Output the (X, Y) coordinate of the center of the cell containing the given text.  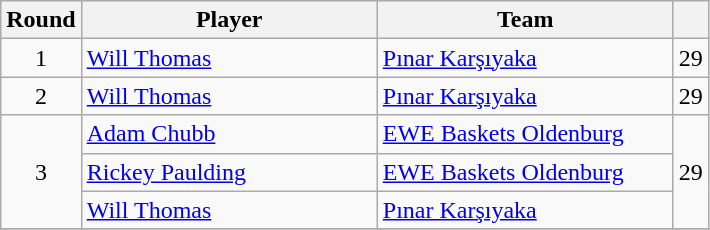
3 (41, 172)
Rickey Paulding (229, 172)
Adam Chubb (229, 134)
Player (229, 20)
Round (41, 20)
1 (41, 58)
2 (41, 96)
Team (525, 20)
